Capture the cell that displays the provided text and extract its (x, y) central coordinate. 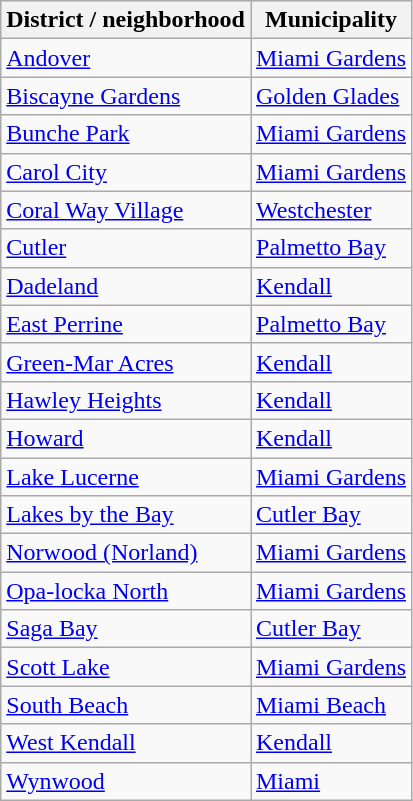
District / neighborhood (126, 20)
East Perrine (126, 324)
Miami (330, 781)
Lakes by the Bay (126, 515)
Green-Mar Acres (126, 362)
Carol City (126, 172)
West Kendall (126, 743)
Municipality (330, 20)
Norwood (Norland) (126, 553)
Golden Glades (330, 96)
Westchester (330, 210)
Scott Lake (126, 667)
Opa-locka North (126, 591)
Howard (126, 438)
Hawley Heights (126, 400)
Coral Way Village (126, 210)
Miami Beach (330, 705)
Bunche Park (126, 134)
Lake Lucerne (126, 477)
Andover (126, 58)
Wynwood (126, 781)
South Beach (126, 705)
Saga Bay (126, 629)
Cutler (126, 248)
Dadeland (126, 286)
Biscayne Gardens (126, 96)
